For the text-containing cell, return its midpoint in [x, y] coordinate format. 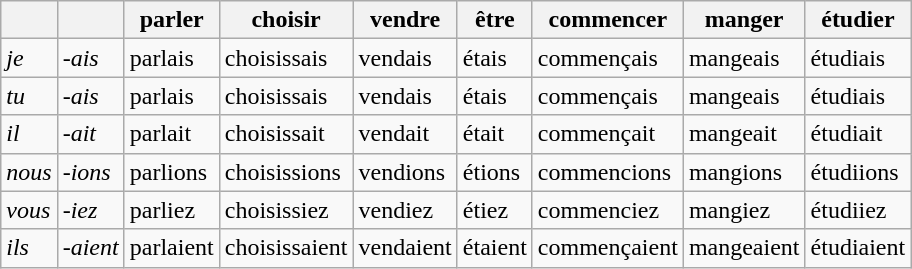
vendiez [405, 210]
vendait [405, 134]
choisir [286, 20]
étudier [858, 20]
mangeaient [744, 248]
vendions [405, 172]
je [29, 58]
étudiait [858, 134]
étudiiez [858, 210]
-iez [90, 210]
nous [29, 172]
parler [172, 20]
tu [29, 96]
-ait [90, 134]
commençaient [608, 248]
commencions [608, 172]
parliez [172, 210]
vous [29, 210]
parlait [172, 134]
mangiez [744, 210]
étions [494, 172]
étudiions [858, 172]
vendaient [405, 248]
choisissions [286, 172]
il [29, 134]
mangeait [744, 134]
commenciez [608, 210]
-aient [90, 248]
étiez [494, 210]
-ions [90, 172]
étudiaient [858, 248]
être [494, 20]
était [494, 134]
parlaient [172, 248]
mangions [744, 172]
choisissiez [286, 210]
manger [744, 20]
étaient [494, 248]
choisissait [286, 134]
choisissaient [286, 248]
vendre [405, 20]
commençait [608, 134]
parlions [172, 172]
commencer [608, 20]
ils [29, 248]
